Scan for the cell matching the given text and deliver its (x, y) coordinate at center. 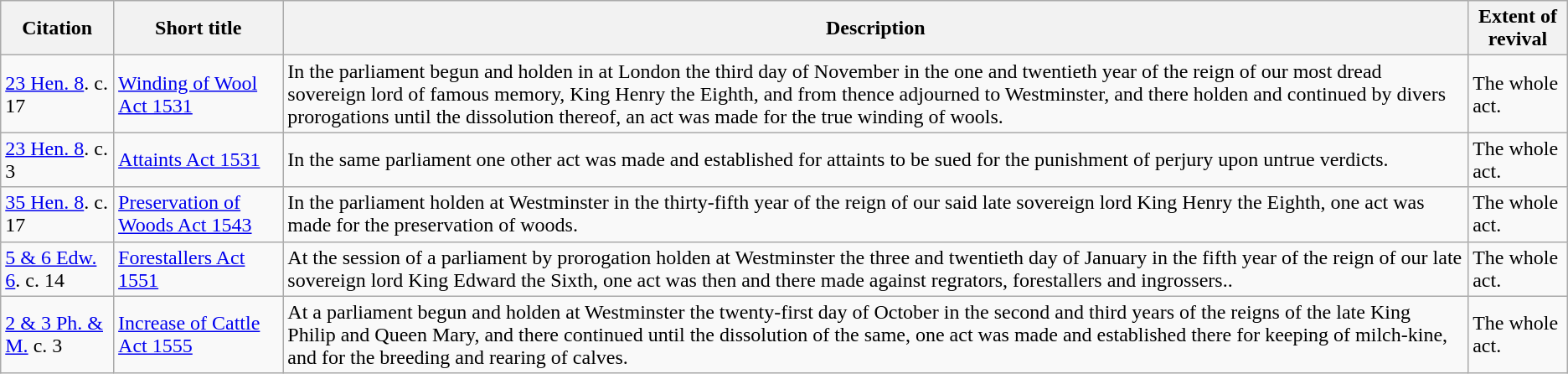
In the same parliament one other act was made and established for attaints to be sued for the punishment of perjury upon untrue verdicts. (876, 159)
Short title (199, 29)
Citation (57, 29)
Increase of Cattle Act 1555 (199, 335)
2 & 3 Ph. & M. c. 3 (57, 335)
Preservation of Woods Act 1543 (199, 215)
23 Hen. 8. c. 3 (57, 159)
Extent of revival (1518, 29)
5 & 6 Edw. 6. c. 14 (57, 268)
Description (876, 29)
Forestallers Act 1551 (199, 268)
23 Hen. 8. c. 17 (57, 94)
Attaints Act 1531 (199, 159)
Winding of Wool Act 1531 (199, 94)
35 Hen. 8. c. 17 (57, 215)
